From the cell containing the given text, extract its center point as [x, y] coordinate. 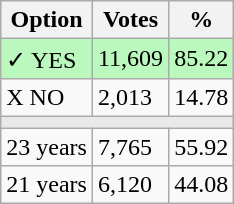
% [202, 20]
2,013 [130, 97]
✓ YES [47, 59]
7,765 [130, 147]
11,609 [130, 59]
14.78 [202, 97]
Votes [130, 20]
X NO [47, 97]
23 years [47, 147]
44.08 [202, 185]
55.92 [202, 147]
85.22 [202, 59]
6,120 [130, 185]
Option [47, 20]
21 years [47, 185]
